Search for the cell housing the specified text and yield its (X, Y) center coordinate. 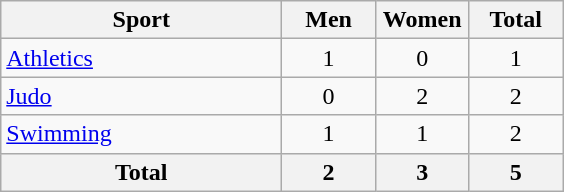
Swimming (142, 134)
Judo (142, 96)
5 (516, 172)
Athletics (142, 58)
Sport (142, 20)
Men (329, 20)
3 (422, 172)
Women (422, 20)
